Find where the given text appears and provide that cell's center as [X, Y] coordinate. 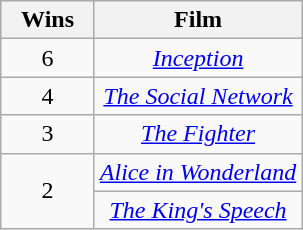
Inception [198, 58]
Alice in Wonderland [198, 172]
Wins [48, 20]
The Fighter [198, 134]
2 [48, 191]
The King's Speech [198, 210]
6 [48, 58]
The Social Network [198, 96]
3 [48, 134]
Film [198, 20]
4 [48, 96]
